Search for the cell housing the specified text and yield its [x, y] center coordinate. 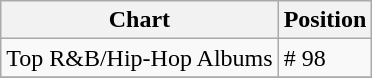
# 98 [325, 58]
Top R&B/Hip-Hop Albums [140, 58]
Chart [140, 20]
Position [325, 20]
